Scan for the cell matching the given text and deliver its (X, Y) coordinate at center. 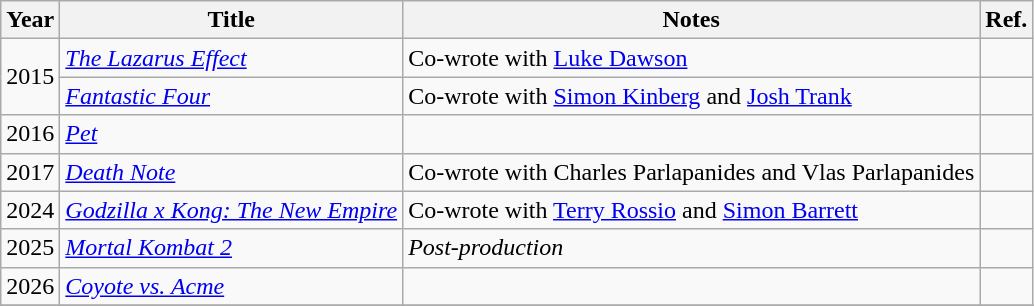
Godzilla x Kong: The New Empire (232, 210)
Year (30, 20)
Pet (232, 134)
Mortal Kombat 2 (232, 248)
Fantastic Four (232, 96)
Ref. (1006, 20)
Co-wrote with Luke Dawson (692, 58)
2026 (30, 286)
Notes (692, 20)
2017 (30, 172)
Co-wrote with Terry Rossio and Simon Barrett (692, 210)
Death Note (232, 172)
Co-wrote with Charles Parlapanides and Vlas Parlapanides (692, 172)
The Lazarus Effect (232, 58)
Title (232, 20)
Post-production (692, 248)
Coyote vs. Acme (232, 286)
2016 (30, 134)
2025 (30, 248)
Co-wrote with Simon Kinberg and Josh Trank (692, 96)
2015 (30, 77)
2024 (30, 210)
